Find where the given text appears and provide that cell's center as (x, y) coordinate. 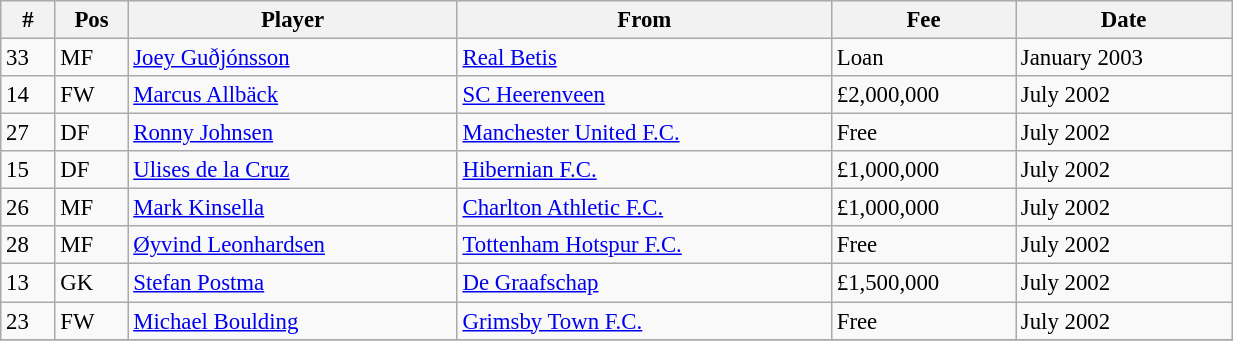
28 (28, 245)
Ronny Johnsen (292, 133)
27 (28, 133)
26 (28, 208)
Hibernian F.C. (644, 170)
January 2003 (1124, 58)
From (644, 20)
23 (28, 321)
Øyvind Leonhardsen (292, 245)
Real Betis (644, 58)
£2,000,000 (923, 95)
Ulises de la Cruz (292, 170)
14 (28, 95)
Tottenham Hotspur F.C. (644, 245)
Date (1124, 20)
Player (292, 20)
Pos (92, 20)
Marcus Allbäck (292, 95)
Mark Kinsella (292, 208)
13 (28, 283)
15 (28, 170)
GK (92, 283)
Michael Boulding (292, 321)
33 (28, 58)
De Graafschap (644, 283)
Grimsby Town F.C. (644, 321)
Manchester United F.C. (644, 133)
Loan (923, 58)
£1,500,000 (923, 283)
Fee (923, 20)
Stefan Postma (292, 283)
# (28, 20)
SC Heerenveen (644, 95)
Charlton Athletic F.C. (644, 208)
Joey Guðjónsson (292, 58)
